Scan for the cell matching the given text and deliver its (x, y) coordinate at center. 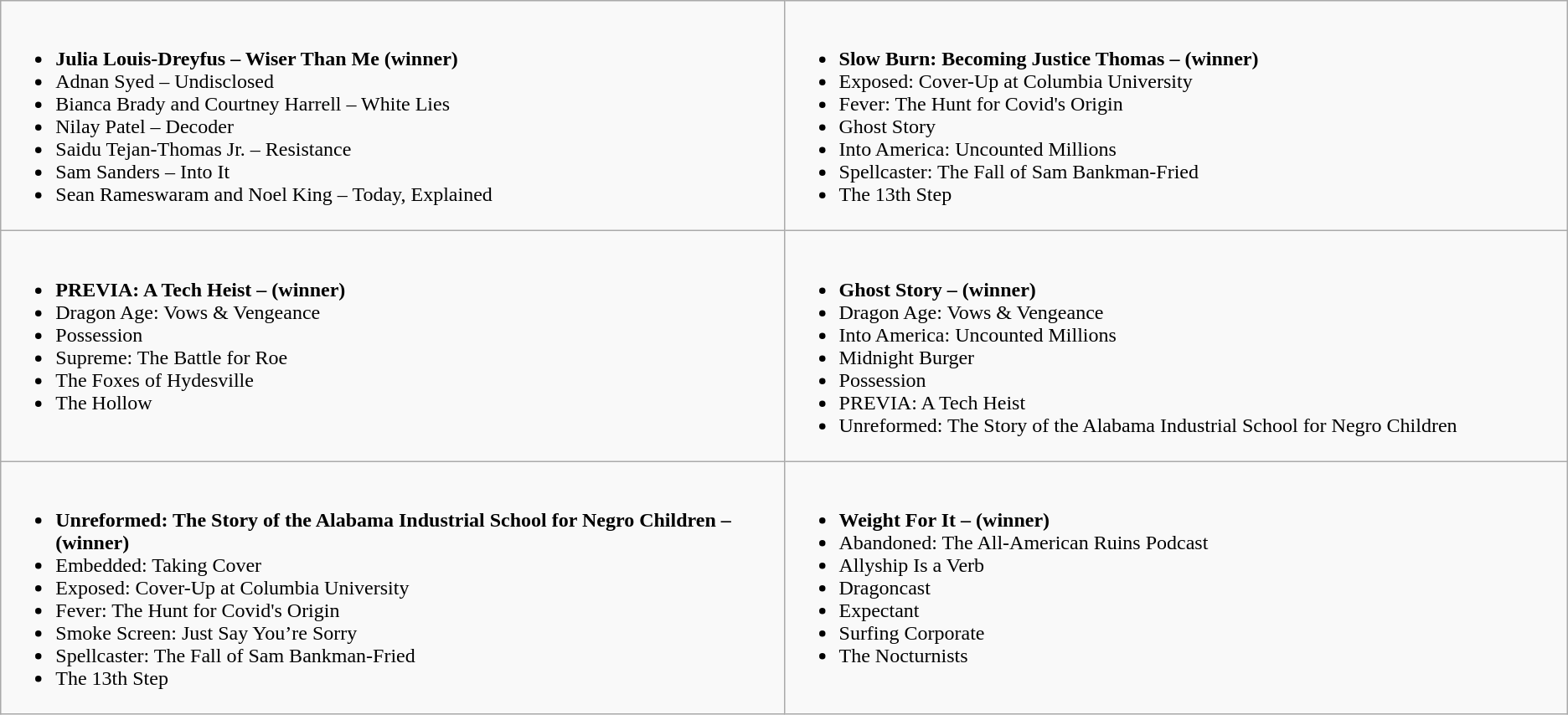
PREVIA: A Tech Heist – (winner)Dragon Age: Vows & VengeancePossessionSupreme: The Battle for RoeThe Foxes of HydesvilleThe Hollow (392, 347)
Weight For It – (winner)Abandoned: The All-American Ruins PodcastAllyship Is a VerbDragoncastExpectantSurfing CorporateThe Nocturnists (1176, 588)
